Return (X, Y) of the center of cell containing provided text 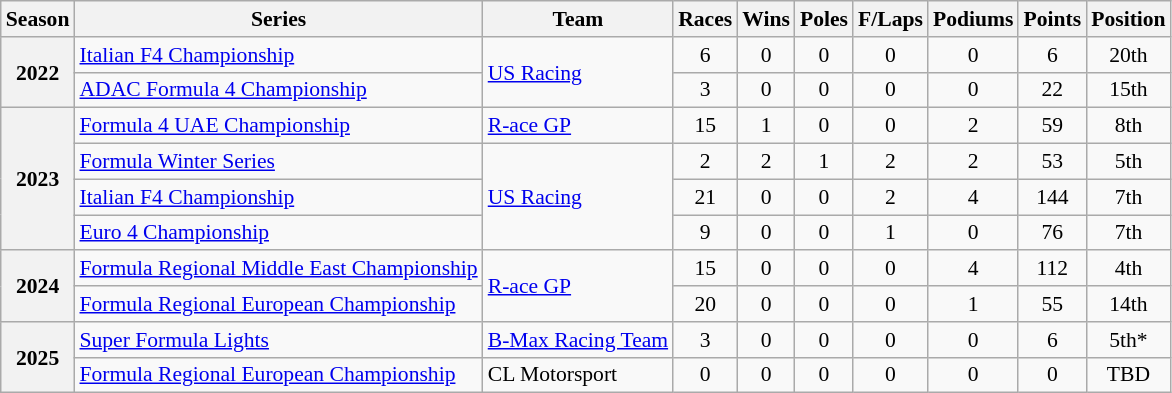
Formula 4 UAE Championship (278, 126)
20th (1128, 55)
22 (1052, 90)
CL Motorsport (578, 375)
ADAC Formula 4 Championship (278, 90)
14th (1128, 304)
2023 (38, 179)
8th (1128, 126)
Series (278, 19)
15th (1128, 90)
5th (1128, 162)
Euro 4 Championship (278, 233)
Season (38, 19)
Formula Regional Middle East Championship (278, 269)
59 (1052, 126)
2025 (38, 358)
Wins (766, 19)
TBD (1128, 375)
144 (1052, 197)
21 (705, 197)
53 (1052, 162)
2022 (38, 72)
4th (1128, 269)
Podiums (974, 19)
Points (1052, 19)
9 (705, 233)
B-Max Racing Team (578, 340)
76 (1052, 233)
Poles (824, 19)
F/Laps (890, 19)
Races (705, 19)
Team (578, 19)
2024 (38, 286)
5th* (1128, 340)
55 (1052, 304)
112 (1052, 269)
Super Formula Lights (278, 340)
20 (705, 304)
Position (1128, 19)
Formula Winter Series (278, 162)
